For the text-containing cell, return its midpoint in (x, y) coordinate format. 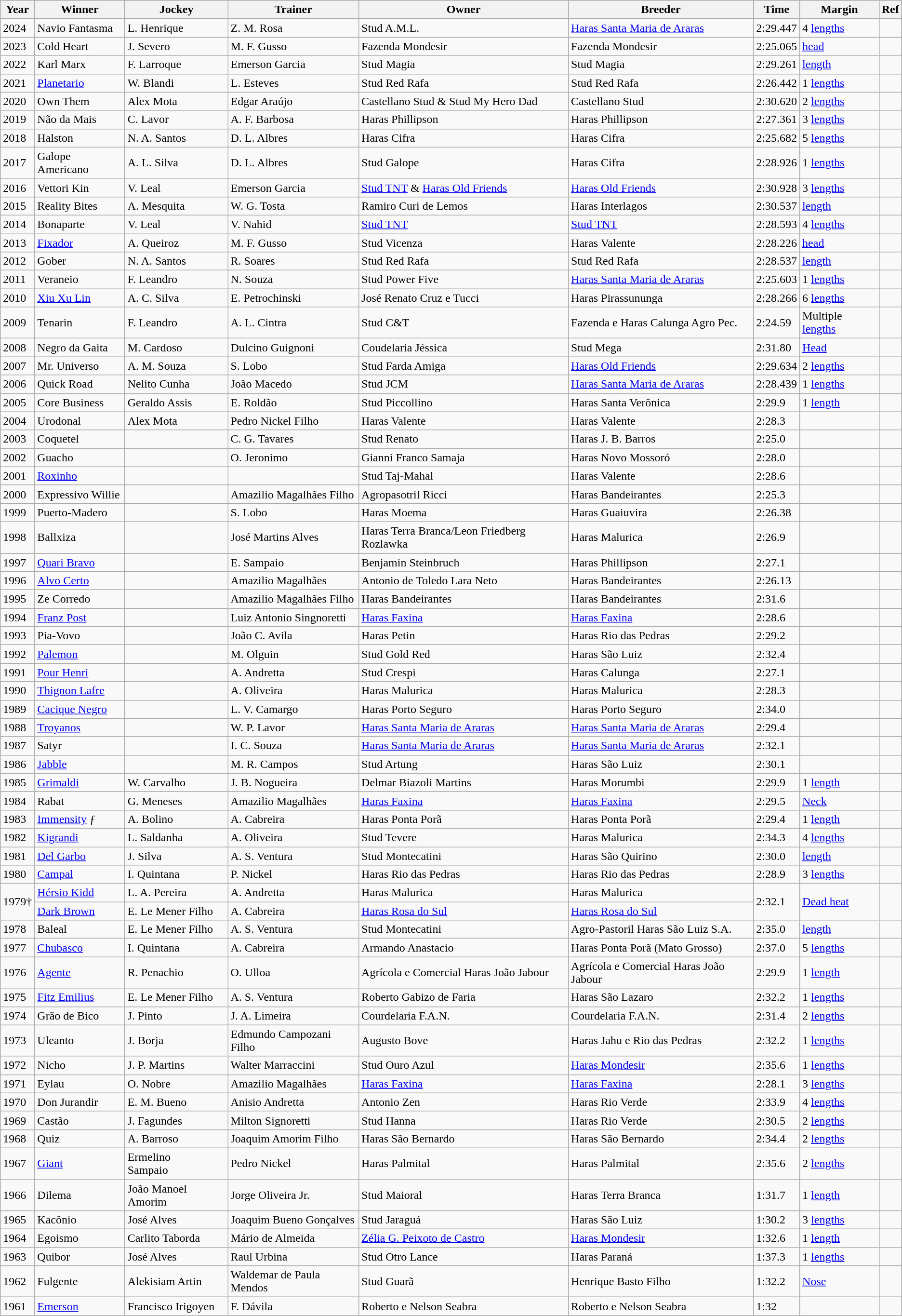
Coquetel (80, 439)
Trainer (293, 10)
Multiple lengths (839, 323)
1985 (17, 782)
Stud C&T (464, 323)
2:32.4 (777, 654)
Del Garbo (80, 856)
Geraldo Assis (176, 403)
Stud Farda Amiga (464, 366)
Benjamin Steinbruch (464, 563)
2:35.0 (777, 929)
Uleanto (80, 1040)
Negro da Gaita (80, 348)
1978 (17, 929)
1981 (17, 856)
L. A. Pereira (176, 893)
2:29.2 (777, 636)
Haras Petin (464, 636)
2:30.928 (777, 188)
Thignon Lafre (80, 691)
João Macedo (293, 384)
2024 (17, 28)
2:28.537 (777, 261)
Emerson (80, 1306)
Quibor (80, 1257)
Quiz (80, 1139)
Kacônio (80, 1220)
Grimaldi (80, 782)
Immensity ƒ (80, 819)
2016 (17, 188)
Raul Urbina (293, 1257)
M. Cardoso (176, 348)
Haras J. B. Barros (661, 439)
M. Olguin (293, 654)
W. P. Lavor (293, 727)
Xiu Xu Lin (80, 298)
Time (777, 10)
Haras Jahu e Rio das Pedras (661, 1040)
1:32.2 (777, 1281)
2006 (17, 384)
Margin (839, 10)
Walter Marraccini (293, 1065)
Mr. Universo (80, 366)
ErmelinoSampaio (176, 1164)
J. B. Nogueira (293, 782)
Não da Mais (80, 120)
Gober (80, 261)
Palemon (80, 654)
Haras Terra Branca (661, 1195)
Stud Renato (464, 439)
2:31.80 (777, 348)
Core Business (80, 403)
Stud Maioral (464, 1195)
Tenarin (80, 323)
Stud Tevere (464, 837)
2015 (17, 206)
Stud Hanna (464, 1120)
José Martins Alves (293, 537)
2011 (17, 280)
2020 (17, 101)
P. Nickel (293, 874)
Jorge Oliveira Jr. (293, 1195)
Haras Moema (464, 512)
Roxinho (80, 476)
Haras Paraná (661, 1257)
Roberto Gabizo de Faria (464, 997)
A. Mesquita (176, 206)
2021 (17, 83)
Milton Signoretti (293, 1120)
Hérsio Kidd (80, 893)
Fazenda e Haras Calunga Agro Pec. (661, 323)
Stud Piccollino (464, 403)
1980 (17, 874)
1:37.3 (777, 1257)
Grão de Bico (80, 1016)
1990 (17, 691)
Antonio Zen (464, 1102)
J. Fagundes (176, 1120)
A. Barroso (176, 1139)
A. Bolino (176, 819)
Edgar Araújo (293, 101)
Pour Henri (80, 672)
Owner (464, 10)
2:31.6 (777, 599)
Campal (80, 874)
Agro-Pastoril Haras São Luiz S.A. (661, 929)
2:28.266 (777, 298)
2012 (17, 261)
G. Meneses (176, 801)
2:25.682 (777, 138)
Ref (890, 10)
V. Nahid (293, 224)
Planetario (80, 83)
2:30.5 (777, 1120)
Nelito Cunha (176, 384)
Quick Road (80, 384)
2017 (17, 163)
1994 (17, 618)
2003 (17, 439)
Navio Fantasma (80, 28)
1989 (17, 709)
João C. Avila (293, 636)
Jabble (80, 764)
Henrique Basto Filho (661, 1281)
Augusto Bove (464, 1040)
Own Them (80, 101)
Luiz Antonio Singnoretti (293, 618)
Stud Gold Red (464, 654)
Guacho (80, 457)
Dead heat (839, 902)
Stud Crespi (464, 672)
Bonaparte (80, 224)
L. Esteves (293, 83)
2:24.59 (777, 323)
2:25.603 (777, 280)
J. Pinto (176, 1016)
Haras São Lazaro (661, 997)
2:29.261 (777, 65)
Coudelaria Jéssica (464, 348)
W. Blandi (176, 83)
A. Queiroz (176, 242)
Haras Pirassununga (661, 298)
Quari Bravo (80, 563)
Jockey (176, 10)
Franz Post (80, 618)
2008 (17, 348)
Pedro Nickel Filho (293, 421)
2014 (17, 224)
Baleal (80, 929)
Agropasotril Ricci (464, 494)
Alvo Certo (80, 581)
1966 (17, 1195)
Cacique Negro (80, 709)
Stud Taj-Mahal (464, 476)
Urodonal (80, 421)
1:32.6 (777, 1238)
2:26.38 (777, 512)
2:29.447 (777, 28)
Stud JCM (464, 384)
Edmundo Campozani Filho (293, 1040)
1:30.2 (777, 1220)
Carlito Taborda (176, 1238)
1968 (17, 1139)
J. Silva (176, 856)
Haras Ponta Porã (Mato Grosso) (661, 948)
Neck (839, 801)
E. Roldão (293, 403)
Fitz Emilius (80, 997)
1979† (17, 902)
Alekisiam Artin (176, 1281)
2:30.537 (777, 206)
1982 (17, 837)
1991 (17, 672)
Fulgente (80, 1281)
Zélia G. Peixoto de Castro (464, 1238)
1974 (17, 1016)
I. C. Souza (293, 746)
Ze Corredo (80, 599)
2019 (17, 120)
Expressivo Willie (80, 494)
Castellano Stud (661, 101)
Haras Novo Mossoró (661, 457)
2:27.361 (777, 120)
1973 (17, 1040)
2:30.1 (777, 764)
1977 (17, 948)
2:28.226 (777, 242)
L. Saldanha (176, 837)
2:25.0 (777, 439)
E. M. Bueno (176, 1102)
José Renato Cruz e Tucci (464, 298)
J. A. Limeira (293, 1016)
Chubasco (80, 948)
1998 (17, 537)
Haras Morumbi (661, 782)
2:28.439 (777, 384)
Castellano Stud & Stud My Hero Dad (464, 101)
2:29.634 (777, 366)
Dark Brown (80, 911)
Stud Jaraguá (464, 1220)
Winner (80, 10)
2:26.13 (777, 581)
Gianni Franco Samaja (464, 457)
Rabat (80, 801)
Stud Ouro Azul (464, 1065)
Stud Power Five (464, 280)
2:37.0 (777, 948)
2001 (17, 476)
2:28.926 (777, 163)
2:28.0 (777, 457)
2004 (17, 421)
2022 (17, 65)
1970 (17, 1102)
Stud Vicenza (464, 242)
2:28.1 (777, 1084)
J. Severo (176, 46)
2023 (17, 46)
2:34.0 (777, 709)
Eylau (80, 1084)
Mário de Almeida (293, 1238)
1997 (17, 563)
Halston (80, 138)
2000 (17, 494)
1969 (17, 1120)
1964 (17, 1238)
Joaquim Amorim Filho (293, 1139)
2:26.442 (777, 83)
Z. M. Rosa (293, 28)
Veraneio (80, 280)
2:30.0 (777, 856)
1976 (17, 973)
2009 (17, 323)
1963 (17, 1257)
Joaquim Bueno Gonçalves (293, 1220)
Haras Santa Verônica (661, 403)
A. F. Barbosa (293, 120)
Pedro Nickel (293, 1164)
Stud TNT & Haras Old Friends (464, 188)
O. Ulloa (293, 973)
1987 (17, 746)
Breeder (661, 10)
E. Sampaio (293, 563)
Waldemar de Paula Mendos (293, 1281)
2:31.4 (777, 1016)
1995 (17, 599)
Kigrandi (80, 837)
2:34.3 (777, 837)
1975 (17, 997)
João Manoel Amorim (176, 1195)
Stud Artung (464, 764)
Satyr (80, 746)
2:28.593 (777, 224)
Head (839, 348)
Haras Calunga (661, 672)
Stud Galope (464, 163)
2:26.9 (777, 537)
C. G. Tavares (293, 439)
1986 (17, 764)
2:25.065 (777, 46)
Francisco Irigoyen (176, 1306)
C. Lavor (176, 120)
Delmar Biazoli Martins (464, 782)
2010 (17, 298)
L. Henrique (176, 28)
Year (17, 10)
Nose (839, 1281)
6 lengths (839, 298)
1962 (17, 1281)
Vettori Kin (80, 188)
Troyanos (80, 727)
2:29.5 (777, 801)
1992 (17, 654)
R. Penachio (176, 973)
J. Borja (176, 1040)
Armando Anastacio (464, 948)
Stud Mega (661, 348)
Haras Interlagos (661, 206)
Stud A.M.L. (464, 28)
Haras Guaiuvira (661, 512)
Cold Heart (80, 46)
1971 (17, 1084)
Don Jurandir (80, 1102)
R. Soares (293, 261)
Ballxiza (80, 537)
J. P. Martins (176, 1065)
A. C. Silva (176, 298)
Ramiro Curi de Lemos (464, 206)
W. Carvalho (176, 782)
Reality Bites (80, 206)
Nicho (80, 1065)
Anisio Andretta (293, 1102)
2:28.9 (777, 874)
1988 (17, 727)
W. G. Tosta (293, 206)
Haras São Quirino (661, 856)
Stud Guarã (464, 1281)
A. L. Silva (176, 163)
2:25.3 (777, 494)
1996 (17, 581)
F. Dávila (293, 1306)
Pia-Vovo (80, 636)
Egoismo (80, 1238)
2007 (17, 366)
Stud Otro Lance (464, 1257)
E. Petrochinski (293, 298)
2013 (17, 242)
Dulcino Guignoni (293, 348)
F. Larroque (176, 65)
1:32 (777, 1306)
N. Souza (293, 280)
2:30.620 (777, 101)
Haras Terra Branca/Leon Friedberg Rozlawka (464, 537)
1983 (17, 819)
1961 (17, 1306)
A. L. Cintra (293, 323)
Antonio de Toledo Lara Neto (464, 581)
L. V. Camargo (293, 709)
Galope Americano (80, 163)
1:31.7 (777, 1195)
Agente (80, 973)
2005 (17, 403)
Giant (80, 1164)
1972 (17, 1065)
2018 (17, 138)
O. Nobre (176, 1084)
1984 (17, 801)
M. R. Campos (293, 764)
2:34.4 (777, 1139)
A. M. Souza (176, 366)
Fixador (80, 242)
O. Jeronimo (293, 457)
Castão (80, 1120)
2:33.9 (777, 1102)
1967 (17, 1164)
2002 (17, 457)
Puerto-Madero (80, 512)
1993 (17, 636)
Karl Marx (80, 65)
1999 (17, 512)
1965 (17, 1220)
Dilema (80, 1195)
